Capture the cell that displays the provided text and extract its (x, y) central coordinate. 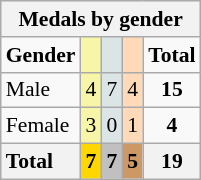
15 (172, 90)
Gender (41, 55)
Medals by gender (101, 19)
19 (172, 162)
5 (132, 162)
1 (132, 126)
Female (41, 126)
3 (90, 126)
Male (41, 90)
0 (112, 126)
